Return the (X, Y) coordinate for the center point of the cell that contains the specified text.  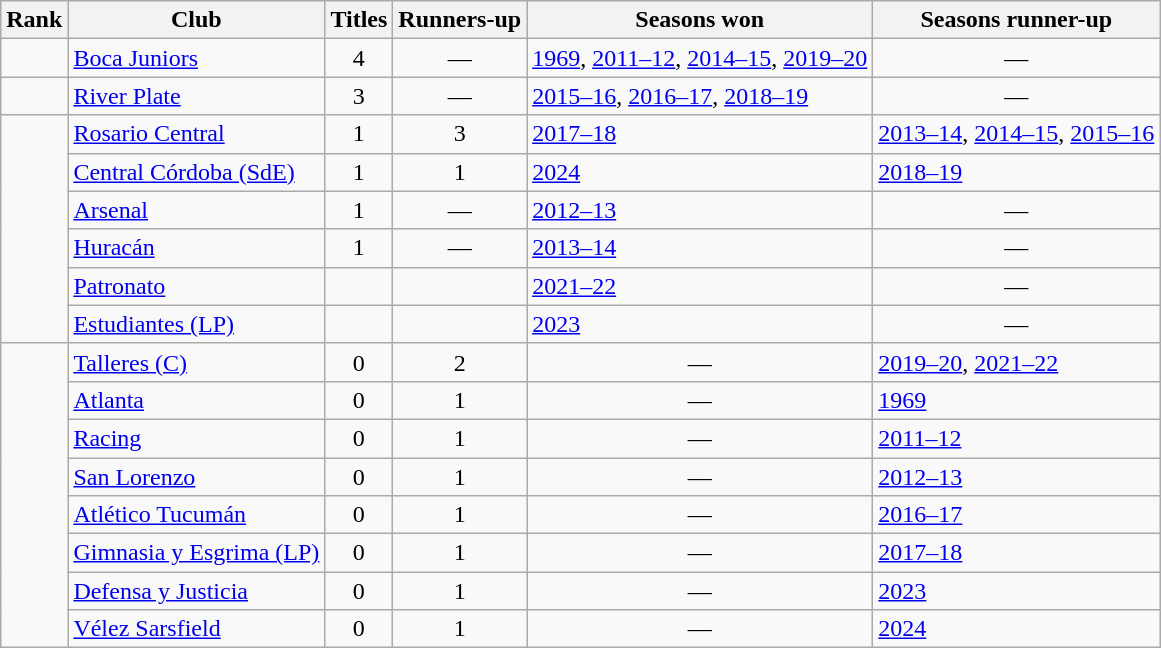
Arsenal (196, 210)
Patronato (196, 286)
Rank (34, 20)
Boca Juniors (196, 58)
Racing (196, 438)
4 (359, 58)
Defensa y Justicia (196, 591)
Atlanta (196, 400)
2021–22 (700, 286)
Seasons won (700, 20)
Gimnasia y Esgrima (LP) (196, 553)
2015–16, 2016–17, 2018–19 (700, 96)
Huracán (196, 248)
Club (196, 20)
2016–17 (1016, 515)
2018–19 (1016, 172)
2 (460, 362)
River Plate (196, 96)
San Lorenzo (196, 477)
2011–12 (1016, 438)
2013–14 (700, 248)
2013–14, 2014–15, 2015–16 (1016, 134)
Estudiantes (LP) (196, 324)
Runners-up (460, 20)
Rosario Central (196, 134)
2019–20, 2021–22 (1016, 362)
Titles (359, 20)
Seasons runner-up (1016, 20)
Central Córdoba (SdE) (196, 172)
1969, 2011–12, 2014–15, 2019–20 (700, 58)
Vélez Sarsfield (196, 629)
Atlético Tucumán (196, 515)
1969 (1016, 400)
Talleres (C) (196, 362)
